Locate the cell with the specified text and output its (x, y) center coordinate. 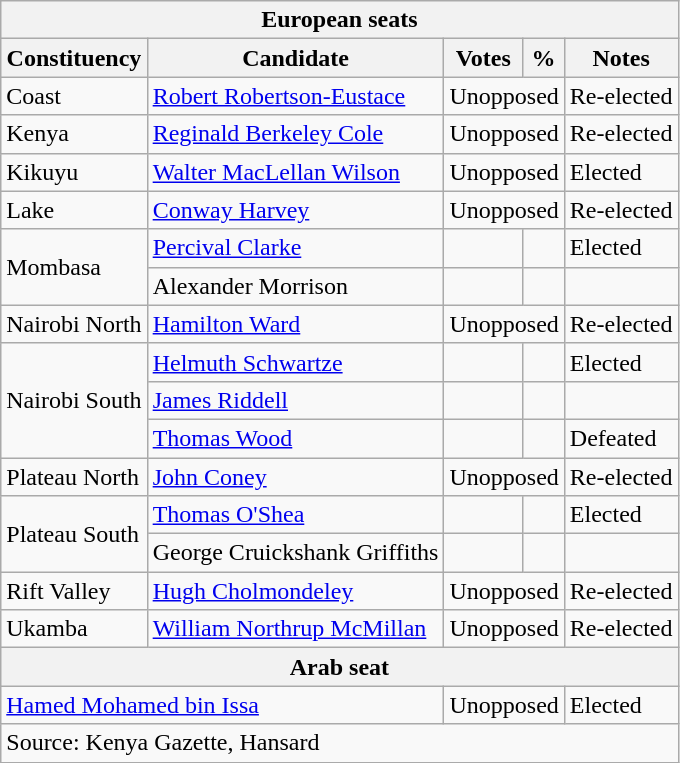
Conway Harvey (296, 210)
Arab seat (340, 667)
Votes (484, 58)
Notes (621, 58)
Lake (74, 210)
% (544, 58)
John Coney (296, 477)
Alexander Morrison (296, 286)
Thomas Wood (296, 438)
Plateau South (74, 534)
Plateau North (74, 477)
Thomas O'Shea (296, 515)
Hugh Cholmondeley (296, 591)
Kenya (74, 134)
Candidate (296, 58)
Rift Valley (74, 591)
Ukamba (74, 629)
Helmuth Schwartze (296, 362)
Kikuyu (74, 172)
Hamed Mohamed bin Issa (222, 705)
William Northrup McMillan (296, 629)
Hamilton Ward (296, 324)
Constituency (74, 58)
Mombasa (74, 267)
Reginald Berkeley Cole (296, 134)
Nairobi South (74, 400)
Coast (74, 96)
James Riddell (296, 400)
Walter MacLellan Wilson (296, 172)
George Cruickshank Griffiths (296, 553)
Percival Clarke (296, 248)
Robert Robertson-Eustace (296, 96)
Defeated (621, 438)
Nairobi North (74, 324)
Source: Kenya Gazette, Hansard (340, 743)
European seats (340, 20)
